For the text-containing cell, return its midpoint in [x, y] coordinate format. 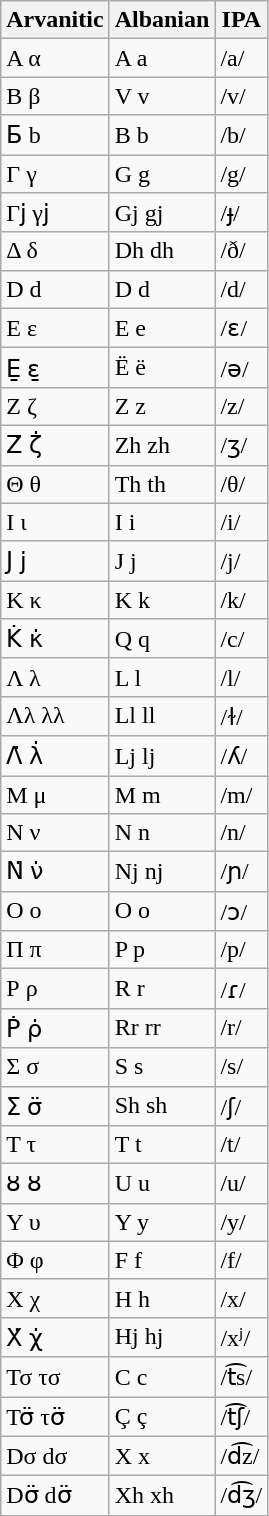
S s [162, 1067]
B b [162, 135]
/j/ [242, 561]
/t͡ʃ/ [242, 1416]
Τ τ [55, 1145]
E e [162, 328]
/d͡ʒ/ [242, 1496]
/i/ [242, 522]
/k/ [242, 600]
K̇ κ̇ [55, 639]
C c [162, 1377]
Ζ ζ [55, 406]
Dh dh [162, 251]
Χ̇ χ̇ [55, 1337]
/x/ [242, 1298]
Χ χ [55, 1298]
Γ γ [55, 173]
/f/ [242, 1260]
/θ/ [242, 484]
Ƃ b [55, 135]
Xh xh [162, 1496]
R r [162, 989]
E ε [55, 328]
/a/ [242, 58]
H h [162, 1298]
Λ λ [55, 677]
T t [162, 1145]
/ɛ/ [242, 328]
Ν ν [55, 833]
V v [162, 96]
/ʒ/ [242, 445]
Π π [55, 950]
/g/ [242, 173]
F f [162, 1260]
Φ φ [55, 1260]
Albanian [162, 20]
/t͡s/ [242, 1377]
Ϳ ϳ [55, 561]
J j [162, 561]
Δ δ [55, 251]
Τσ̈ τσ̈ [55, 1416]
P p [162, 950]
/d/ [242, 289]
Rr rr [162, 1028]
/ɲ/ [242, 872]
/s/ [242, 1067]
/p/ [242, 950]
/z/ [242, 406]
/d͡z/ [242, 1456]
G g [162, 173]
N n [162, 833]
Th th [162, 484]
/b/ [242, 135]
Y y [162, 1222]
X x [162, 1456]
Σ̈ σ̈ [55, 1106]
M m [162, 795]
/ʃ/ [242, 1106]
/c/ [242, 639]
/n/ [242, 833]
/ɔ/ [242, 911]
Σ σ [55, 1067]
Ë ë [162, 368]
Ρ ρ [55, 989]
Θ θ [55, 484]
Λλ λλ [55, 716]
Β β [55, 96]
Υ υ [55, 1222]
Ṗ ρ̇ [55, 1028]
/t/ [242, 1145]
Ll ll [162, 716]
/l/ [242, 677]
/v/ [242, 96]
K κ [55, 600]
Sh sh [162, 1106]
L l [162, 677]
Zh zh [162, 445]
/ɟ/ [242, 213]
Dσ dσ [55, 1456]
Ν̇ ν̇ [55, 872]
E̱ ε̱ [55, 368]
Γϳ γϳ [55, 213]
ȣ ȣ [55, 1184]
Gj gj [162, 213]
I i [162, 522]
Hj hj [162, 1337]
IPA [242, 20]
Dσ̈ dσ̈ [55, 1496]
/ð/ [242, 251]
Z z [162, 406]
Lj lj [162, 756]
Arvanitic [55, 20]
Μ μ [55, 795]
/ɾ/ [242, 989]
/ʎ/ [242, 756]
K k [162, 600]
Q q [162, 639]
/m/ [242, 795]
/xʲ/ [242, 1337]
Ζ̇ ζ̇ [55, 445]
A a [162, 58]
Nj nj [162, 872]
Τσ τσ [55, 1377]
/y/ [242, 1222]
/u/ [242, 1184]
Ι ι [55, 522]
Λ̇ λ̇ [55, 756]
U u [162, 1184]
/ə/ [242, 368]
/ɫ/ [242, 716]
Α α [55, 58]
/r/ [242, 1028]
Ç ç [162, 1416]
